Pinpoint the cell where the given text exists, returning its [X, Y] midpoint coordinate. 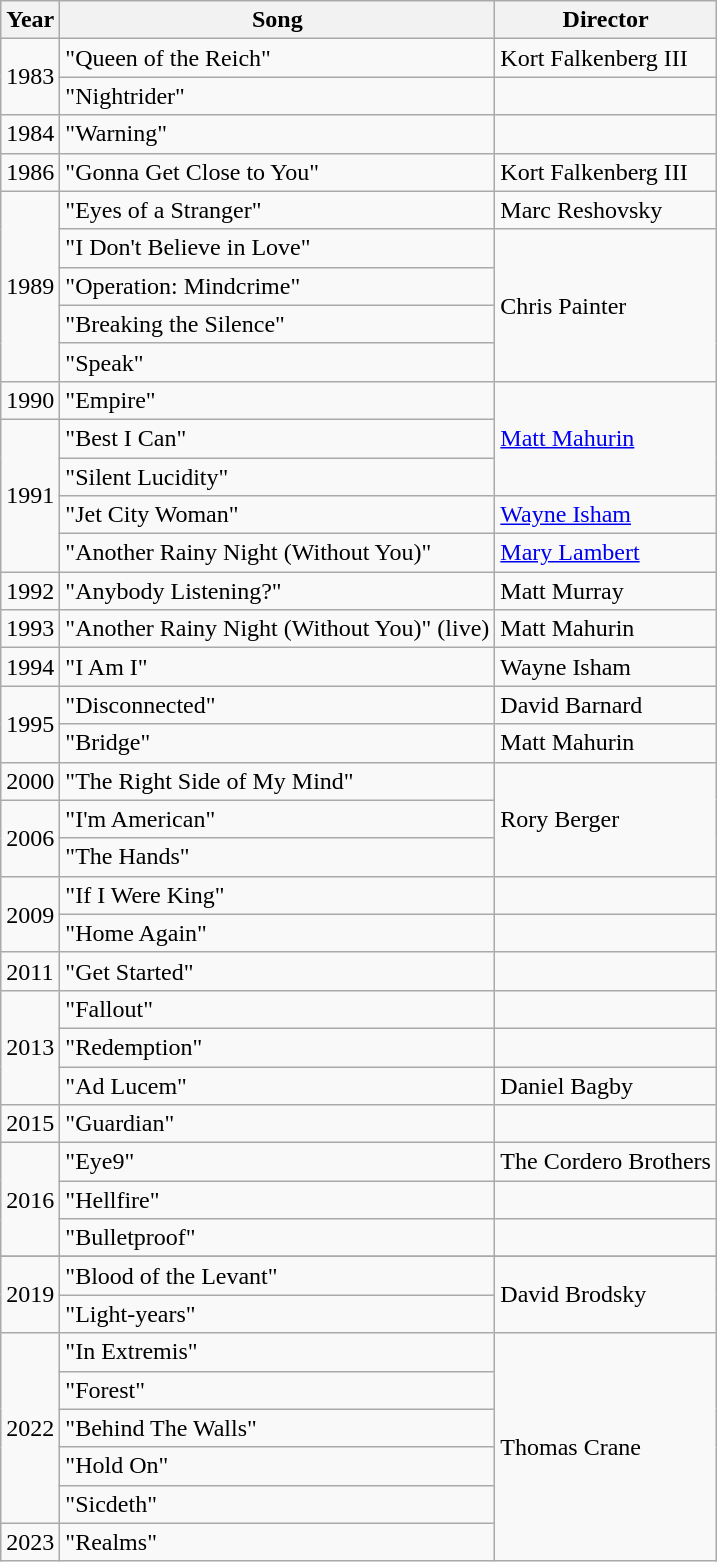
"Behind The Walls" [278, 1428]
The Cordero Brothers [606, 1162]
"Home Again" [278, 933]
1995 [30, 724]
1991 [30, 495]
"Another Rainy Night (Without You)" (live) [278, 629]
"Realms" [278, 1542]
"Anybody Listening?" [278, 591]
2023 [30, 1542]
2019 [30, 1295]
"I Don't Believe in Love" [278, 248]
Marc Reshovsky [606, 210]
"If I Were King" [278, 895]
"Hold On" [278, 1466]
Matt Murray [606, 591]
1984 [30, 134]
Year [30, 20]
1986 [30, 172]
"Sicdeth" [278, 1504]
"Jet City Woman" [278, 515]
"Gonna Get Close to You" [278, 172]
"The Right Side of My Mind" [278, 781]
Daniel Bagby [606, 1085]
"Eye9" [278, 1162]
Mary Lambert [606, 553]
1989 [30, 286]
"Empire" [278, 400]
2016 [30, 1200]
2011 [30, 971]
2013 [30, 1047]
"Blood of the Levant" [278, 1276]
David Brodsky [606, 1295]
1993 [30, 629]
2006 [30, 838]
1990 [30, 400]
"Ad Lucem" [278, 1085]
1994 [30, 667]
"Silent Lucidity" [278, 477]
Director [606, 20]
"Eyes of a Stranger" [278, 210]
"In Extremis" [278, 1352]
"Forest" [278, 1390]
2015 [30, 1124]
"Operation: Mindcrime" [278, 286]
"Warning" [278, 134]
2022 [30, 1428]
2000 [30, 781]
"Another Rainy Night (Without You)" [278, 553]
Thomas Crane [606, 1447]
"Fallout" [278, 1009]
"Redemption" [278, 1047]
Chris Painter [606, 305]
Rory Berger [606, 819]
"Speak" [278, 362]
1983 [30, 77]
2009 [30, 914]
Song [278, 20]
"Best I Can" [278, 438]
"Queen of the Reich" [278, 58]
1992 [30, 591]
"Nightrider" [278, 96]
"I'm American" [278, 819]
"Hellfire" [278, 1200]
"Disconnected" [278, 705]
"Guardian" [278, 1124]
"Bulletproof" [278, 1238]
"Bridge" [278, 743]
David Barnard [606, 705]
"Breaking the Silence" [278, 324]
"Light-years" [278, 1314]
"Get Started" [278, 971]
"The Hands" [278, 857]
"I Am I" [278, 667]
